Return the [X, Y] coordinate for the center point of the cell that contains the specified text.  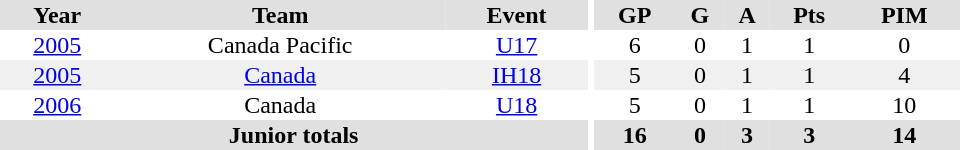
GP [635, 15]
Pts [810, 15]
G [700, 15]
10 [904, 105]
Junior totals [294, 135]
6 [635, 45]
Year [57, 15]
U17 [516, 45]
PIM [904, 15]
Event [516, 15]
A [747, 15]
IH18 [516, 75]
Team [280, 15]
U18 [516, 105]
Canada Pacific [280, 45]
2006 [57, 105]
4 [904, 75]
14 [904, 135]
16 [635, 135]
